For the text-containing cell, return its midpoint in (x, y) coordinate format. 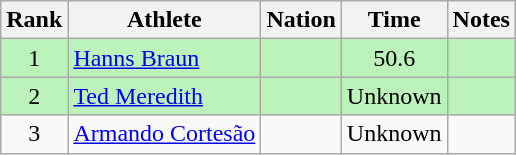
50.6 (394, 58)
3 (34, 134)
Ted Meredith (164, 96)
Hanns Braun (164, 58)
Athlete (164, 20)
2 (34, 96)
Time (394, 20)
Notes (481, 20)
Rank (34, 20)
Nation (301, 20)
1 (34, 58)
Armando Cortesão (164, 134)
